Extract the [X, Y] coordinate from the center of the cell holding the provided text.  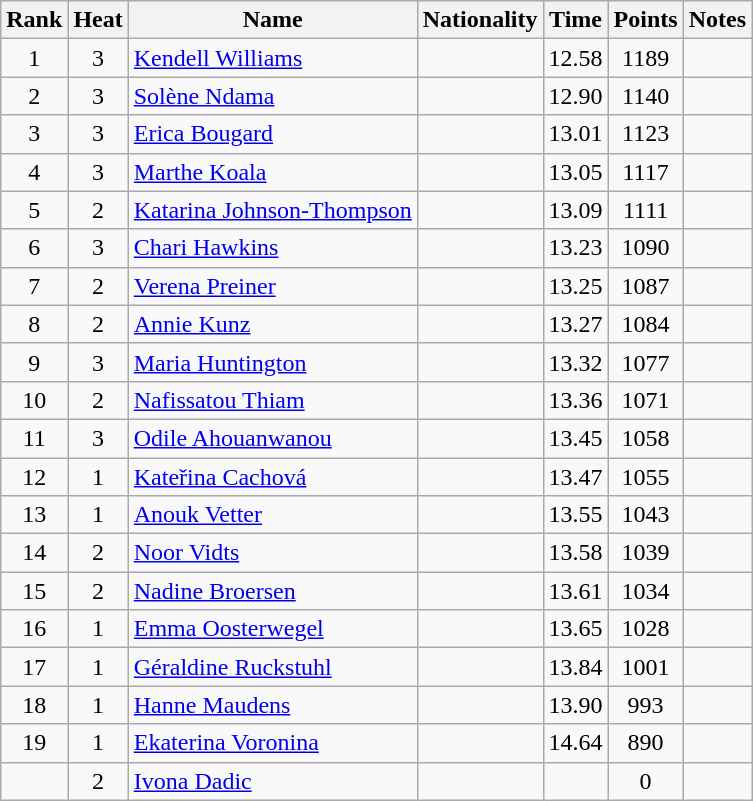
1055 [646, 477]
12.90 [576, 96]
1189 [646, 58]
1043 [646, 515]
19 [34, 743]
Noor Vidts [272, 553]
6 [34, 248]
1071 [646, 400]
1084 [646, 324]
13.45 [576, 438]
Time [576, 20]
Notes [717, 20]
13.25 [576, 286]
Ekaterina Voronina [272, 743]
Odile Ahouanwanou [272, 438]
Solène Ndama [272, 96]
Anouk Vetter [272, 515]
1123 [646, 134]
9 [34, 362]
11 [34, 438]
1001 [646, 667]
1058 [646, 438]
Hanne Maudens [272, 705]
1117 [646, 172]
Name [272, 20]
5 [34, 210]
13.58 [576, 553]
14 [34, 553]
13.23 [576, 248]
13 [34, 515]
890 [646, 743]
13.36 [576, 400]
Kateřina Cachová [272, 477]
1028 [646, 629]
Nafissatou Thiam [272, 400]
Verena Preiner [272, 286]
Maria Huntington [272, 362]
13.05 [576, 172]
13.09 [576, 210]
1140 [646, 96]
1077 [646, 362]
13.90 [576, 705]
4 [34, 172]
16 [34, 629]
Kendell Williams [272, 58]
Annie Kunz [272, 324]
13.55 [576, 515]
13.47 [576, 477]
Nadine Broersen [272, 591]
13.27 [576, 324]
Emma Oosterwegel [272, 629]
Chari Hawkins [272, 248]
13.65 [576, 629]
15 [34, 591]
12.58 [576, 58]
Nationality [480, 20]
13.84 [576, 667]
Katarina Johnson-Thompson [272, 210]
Points [646, 20]
1034 [646, 591]
17 [34, 667]
14.64 [576, 743]
13.32 [576, 362]
Ivona Dadic [272, 781]
Rank [34, 20]
1090 [646, 248]
Géraldine Ruckstuhl [272, 667]
12 [34, 477]
Erica Bougard [272, 134]
Heat [98, 20]
1039 [646, 553]
0 [646, 781]
7 [34, 286]
13.01 [576, 134]
993 [646, 705]
1087 [646, 286]
10 [34, 400]
18 [34, 705]
1111 [646, 210]
Marthe Koala [272, 172]
8 [34, 324]
13.61 [576, 591]
